Find where the given text appears and provide that cell's center as [x, y] coordinate. 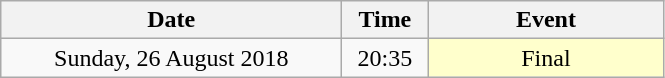
20:35 [385, 58]
Event [546, 20]
Date [172, 20]
Final [546, 58]
Sunday, 26 August 2018 [172, 58]
Time [385, 20]
